Capture the cell that displays the provided text and extract its (X, Y) central coordinate. 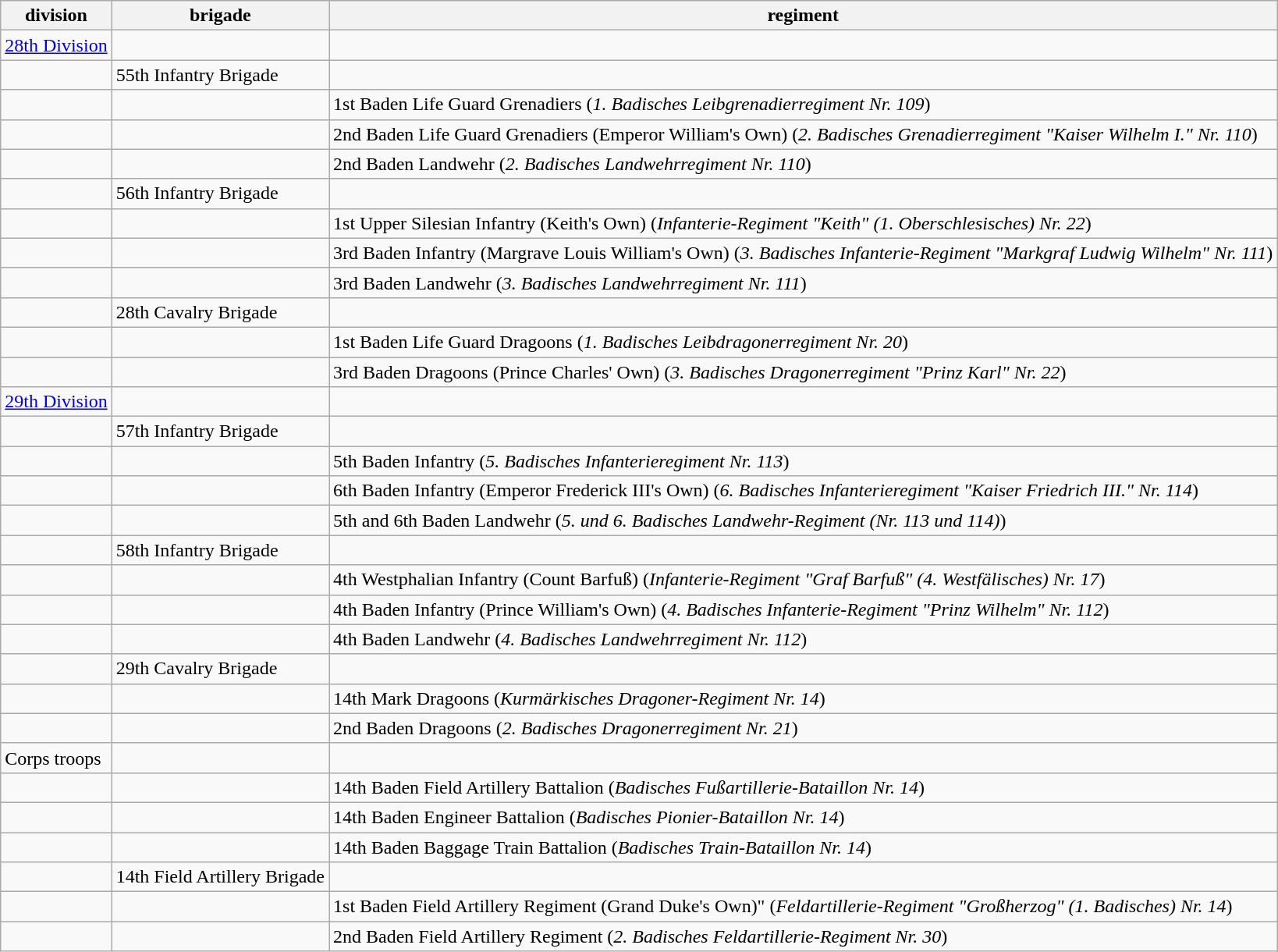
1st Upper Silesian Infantry (Keith's Own) (Infanterie-Regiment "Keith" (1. Oberschlesisches) Nr. 22) (804, 223)
3rd Baden Landwehr (3. Badisches Landwehrregiment Nr. 111) (804, 282)
5th and 6th Baden Landwehr (5. und 6. Badisches Landwehr-Regiment (Nr. 113 und 114)) (804, 520)
57th Infantry Brigade (220, 432)
2nd Baden Field Artillery Regiment (2. Badisches Feldartillerie-Regiment Nr. 30) (804, 936)
regiment (804, 16)
14th Field Artillery Brigade (220, 877)
28th Division (56, 45)
14th Baden Field Artillery Battalion (Badisches Fußartillerie-Bataillon Nr. 14) (804, 787)
6th Baden Infantry (Emperor Frederick III's Own) (6. Badisches Infanterieregiment "Kaiser Friedrich III." Nr. 114) (804, 491)
1st Baden Life Guard Grenadiers (1. Badisches Leibgrenadierregiment Nr. 109) (804, 105)
1st Baden Field Artillery Regiment (Grand Duke's Own)" (Feldartillerie-Regiment "Großherzog" (1. Badisches) Nr. 14) (804, 907)
3rd Baden Infantry (Margrave Louis William's Own) (3. Badisches Infanterie-Regiment "Markgraf Ludwig Wilhelm" Nr. 111) (804, 253)
Corps troops (56, 758)
29th Cavalry Brigade (220, 669)
4th Baden Infantry (Prince William's Own) (4. Badisches Infanterie-Regiment "Prinz Wilhelm" Nr. 112) (804, 609)
5th Baden Infantry (5. Badisches Infanterieregiment Nr. 113) (804, 461)
14th Mark Dragoons (Kurmärkisches Dragoner-Regiment Nr. 14) (804, 698)
14th Baden Engineer Battalion (Badisches Pionier-Bataillon Nr. 14) (804, 817)
55th Infantry Brigade (220, 75)
29th Division (56, 402)
2nd Baden Life Guard Grenadiers (Emperor William's Own) (2. Badisches Grenadierregiment "Kaiser Wilhelm I." Nr. 110) (804, 134)
1st Baden Life Guard Dragoons (1. Badisches Leibdragonerregiment Nr. 20) (804, 342)
14th Baden Baggage Train Battalion (Badisches Train-Bataillon Nr. 14) (804, 847)
28th Cavalry Brigade (220, 312)
4th Baden Landwehr (4. Badisches Landwehrregiment Nr. 112) (804, 639)
2nd Baden Dragoons (2. Badisches Dragonerregiment Nr. 21) (804, 728)
4th Westphalian Infantry (Count Barfuß) (Infanterie-Regiment "Graf Barfuß" (4. Westfälisches) Nr. 17) (804, 580)
division (56, 16)
brigade (220, 16)
3rd Baden Dragoons (Prince Charles' Own) (3. Badisches Dragonerregiment "Prinz Karl" Nr. 22) (804, 372)
58th Infantry Brigade (220, 550)
2nd Baden Landwehr (2. Badisches Landwehrregiment Nr. 110) (804, 164)
56th Infantry Brigade (220, 194)
